Find where the given text appears and provide that cell's center as (x, y) coordinate. 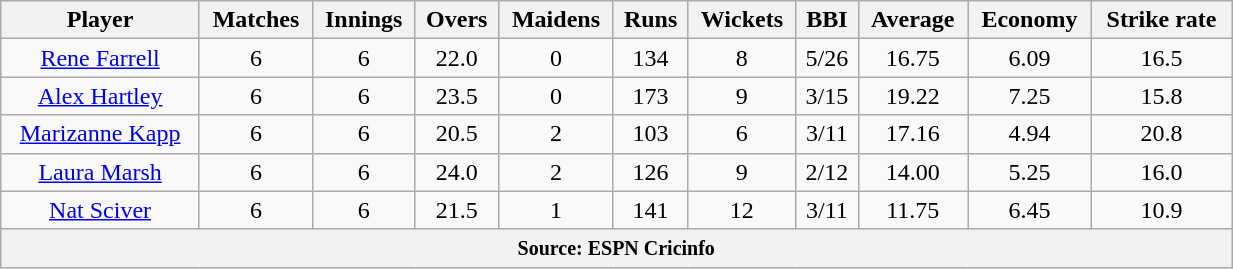
11.75 (912, 210)
126 (650, 172)
Runs (650, 20)
12 (742, 210)
Matches (256, 20)
6.45 (1030, 210)
Alex Hartley (100, 96)
23.5 (457, 96)
16.5 (1161, 58)
Overs (457, 20)
14.00 (912, 172)
24.0 (457, 172)
Wickets (742, 20)
173 (650, 96)
17.16 (912, 134)
Source: ESPN Cricinfo (616, 248)
134 (650, 58)
Marizanne Kapp (100, 134)
15.8 (1161, 96)
2/12 (827, 172)
19.22 (912, 96)
Player (100, 20)
Average (912, 20)
5.25 (1030, 172)
3/15 (827, 96)
Rene Farrell (100, 58)
BBI (827, 20)
1 (556, 210)
Strike rate (1161, 20)
22.0 (457, 58)
21.5 (457, 210)
Nat Sciver (100, 210)
20.5 (457, 134)
5/26 (827, 58)
Innings (364, 20)
103 (650, 134)
Laura Marsh (100, 172)
6.09 (1030, 58)
20.8 (1161, 134)
10.9 (1161, 210)
4.94 (1030, 134)
Maidens (556, 20)
7.25 (1030, 96)
141 (650, 210)
Economy (1030, 20)
16.75 (912, 58)
8 (742, 58)
16.0 (1161, 172)
